Identify which cell holds the provided text, then report its [X, Y] central coordinate. 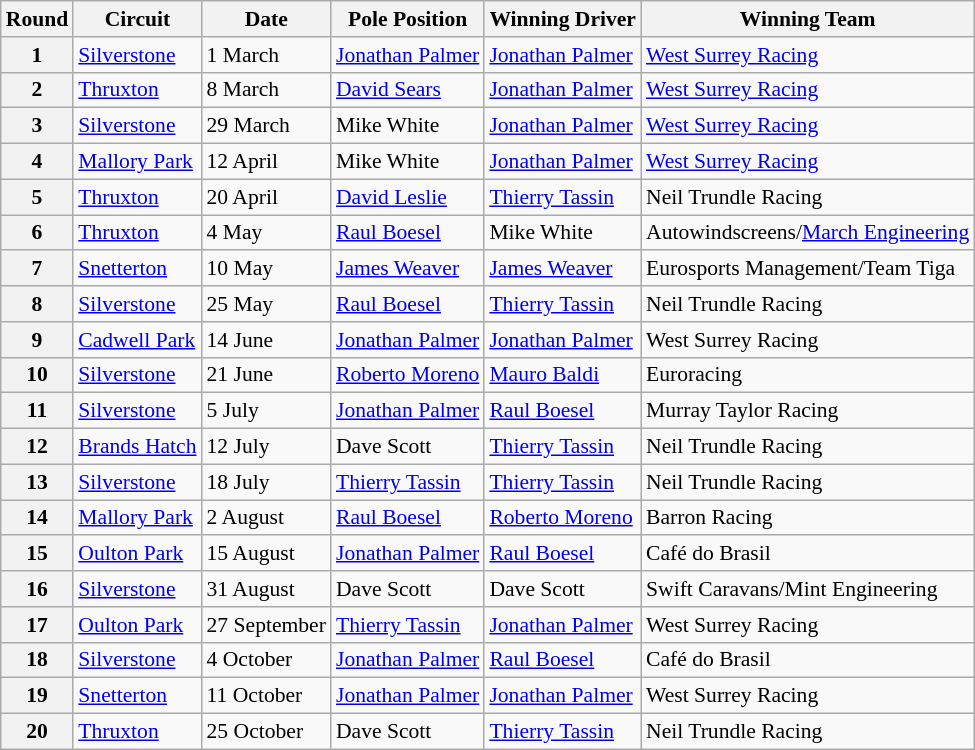
Round [38, 19]
20 [38, 732]
4 May [266, 233]
6 [38, 233]
13 [38, 482]
25 May [266, 304]
10 [38, 375]
12 July [266, 447]
18 [38, 660]
12 [38, 447]
Swift Caravans/Mint Engineering [808, 589]
4 October [266, 660]
4 [38, 162]
14 [38, 518]
David Sears [408, 90]
Circuit [137, 19]
Autowindscreens/March Engineering [808, 233]
15 August [266, 554]
19 [38, 696]
Winning Driver [562, 19]
Euroracing [808, 375]
18 July [266, 482]
Winning Team [808, 19]
16 [38, 589]
27 September [266, 625]
17 [38, 625]
20 April [266, 197]
8 [38, 304]
Date [266, 19]
Pole Position [408, 19]
15 [38, 554]
11 [38, 411]
2 [38, 90]
2 August [266, 518]
29 March [266, 126]
1 March [266, 55]
12 April [266, 162]
Cadwell Park [137, 340]
10 May [266, 269]
7 [38, 269]
5 [38, 197]
Brands Hatch [137, 447]
31 August [266, 589]
21 June [266, 375]
8 March [266, 90]
Murray Taylor Racing [808, 411]
11 October [266, 696]
David Leslie [408, 197]
14 June [266, 340]
Barron Racing [808, 518]
9 [38, 340]
5 July [266, 411]
3 [38, 126]
Mauro Baldi [562, 375]
1 [38, 55]
Eurosports Management/Team Tiga [808, 269]
25 October [266, 732]
